Search for the cell housing the specified text and yield its [x, y] center coordinate. 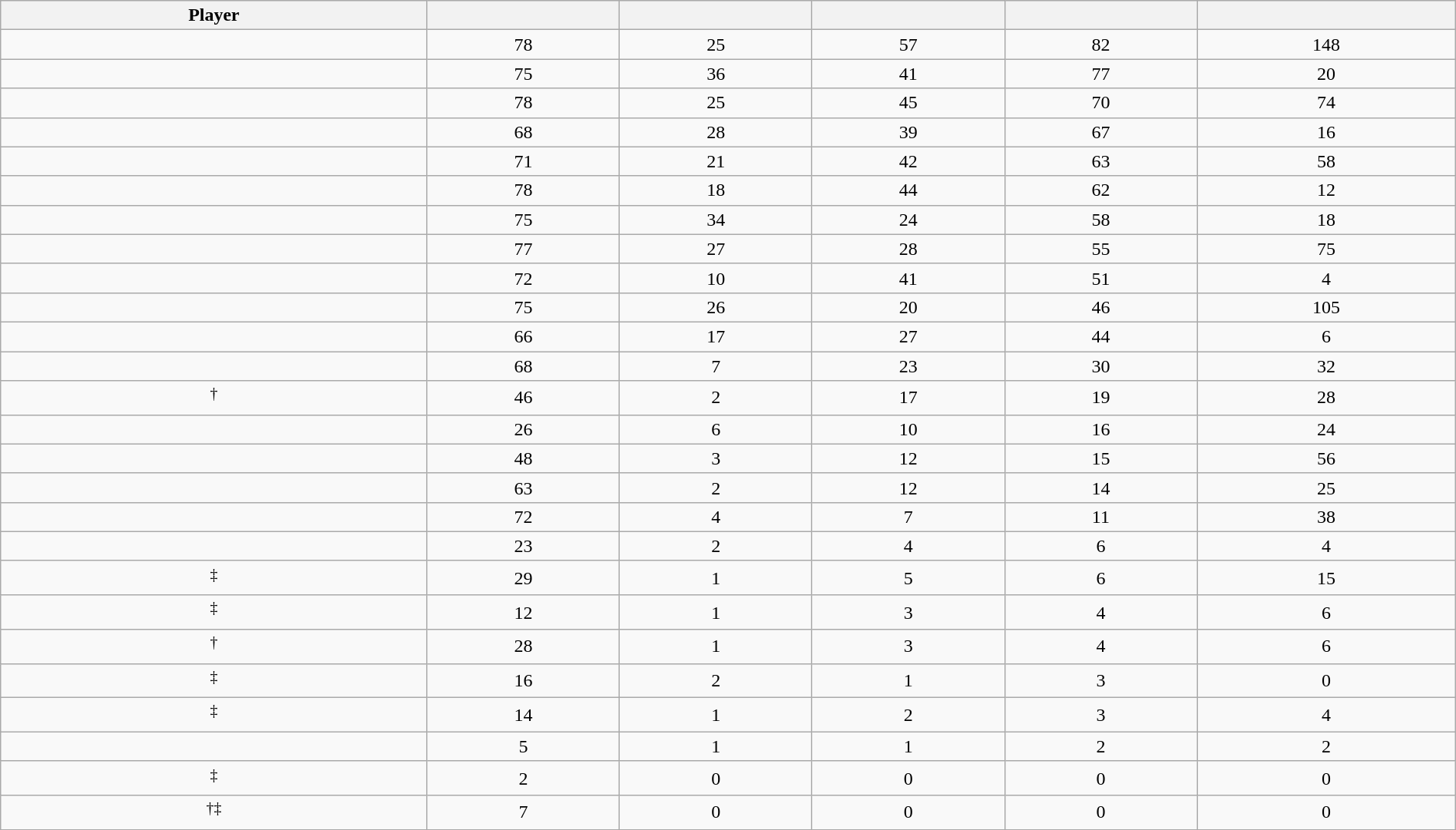
34 [716, 220]
†‡ [213, 812]
62 [1101, 190]
29 [524, 577]
39 [908, 132]
67 [1101, 132]
57 [908, 45]
32 [1327, 366]
56 [1327, 458]
21 [716, 161]
48 [524, 458]
82 [1101, 45]
30 [1101, 366]
105 [1327, 307]
55 [1101, 249]
11 [1101, 517]
Player [213, 15]
70 [1101, 103]
74 [1327, 103]
42 [908, 161]
36 [716, 74]
38 [1327, 517]
148 [1327, 45]
71 [524, 161]
66 [524, 336]
51 [1101, 278]
19 [1101, 398]
45 [908, 103]
